Detect which cell encompasses the target text, then output its (x, y) center coordinate. 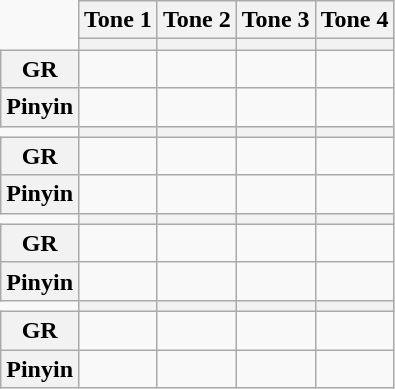
Tone 3 (276, 20)
Tone 1 (118, 20)
Tone 4 (354, 20)
Tone 2 (196, 20)
